Output the (X, Y) coordinate of the center of the cell containing the given text.  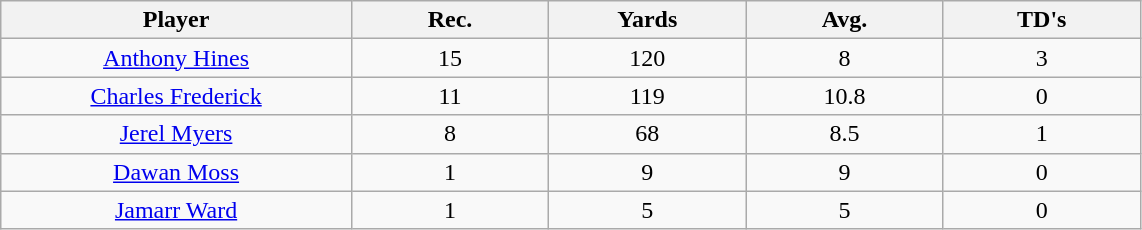
Charles Frederick (176, 96)
Yards (648, 20)
3 (1042, 58)
Player (176, 20)
119 (648, 96)
8.5 (844, 134)
Avg. (844, 20)
10.8 (844, 96)
68 (648, 134)
Anthony Hines (176, 58)
Jamarr Ward (176, 210)
Dawan Moss (176, 172)
Jerel Myers (176, 134)
11 (450, 96)
15 (450, 58)
Rec. (450, 20)
TD's (1042, 20)
120 (648, 58)
